Output the [X, Y] coordinate of the center of the cell containing the given text.  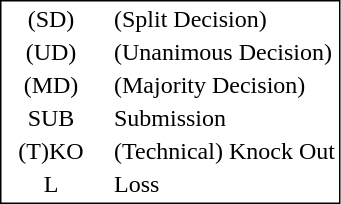
Submission [224, 119]
(T)KO [50, 151]
L [50, 185]
SUB [50, 119]
(Unanimous Decision) [224, 53]
(Split Decision) [224, 19]
Loss [224, 185]
(Technical) Knock Out [224, 151]
(Majority Decision) [224, 85]
(SD) [50, 19]
(UD) [50, 53]
(MD) [50, 85]
